Search for the cell housing the specified text and yield its (x, y) center coordinate. 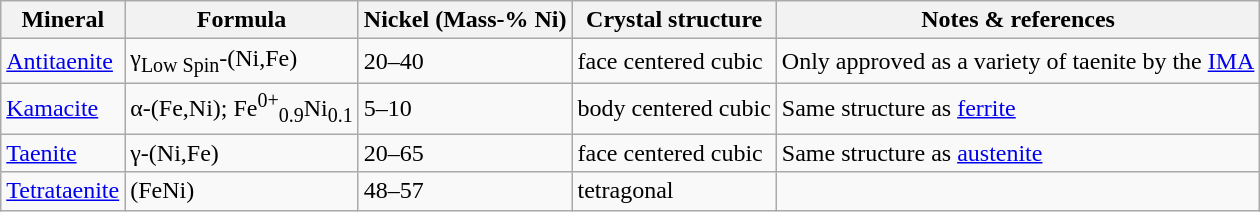
Notes & references (1018, 20)
Formula (242, 20)
Only approved as a variety of taenite by the IMA (1018, 61)
20–40 (465, 61)
48–57 (465, 191)
Tetrataenite (63, 191)
γLow Spin-(Ni,Fe) (242, 61)
γ-(Ni,Fe) (242, 153)
Same structure as ferrite (1018, 108)
Same structure as austenite (1018, 153)
Antitaenite (63, 61)
(FeNi) (242, 191)
α-(Fe,Ni); Fe0+0.9Ni0.1 (242, 108)
5–10 (465, 108)
Taenite (63, 153)
Kamacite (63, 108)
Mineral (63, 20)
Crystal structure (674, 20)
Nickel (Mass-% Ni) (465, 20)
body centered cubic (674, 108)
20–65 (465, 153)
tetragonal (674, 191)
